Pinpoint the cell where the given text exists, returning its [X, Y] midpoint coordinate. 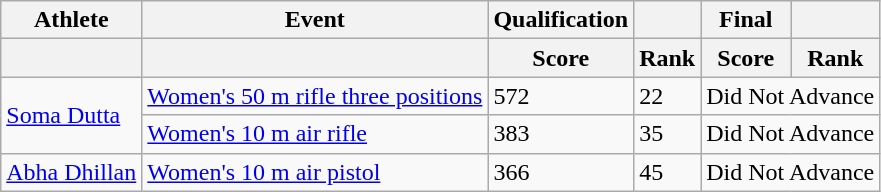
572 [561, 96]
366 [561, 172]
22 [668, 96]
Abha Dhillan [72, 172]
45 [668, 172]
35 [668, 134]
Women's 50 m rifle three positions [315, 96]
Event [315, 20]
383 [561, 134]
Final [746, 20]
Athlete [72, 20]
Women's 10 m air rifle [315, 134]
Women's 10 m air pistol [315, 172]
Qualification [561, 20]
Soma Dutta [72, 115]
